Identify which cell holds the provided text, then report its [X, Y] central coordinate. 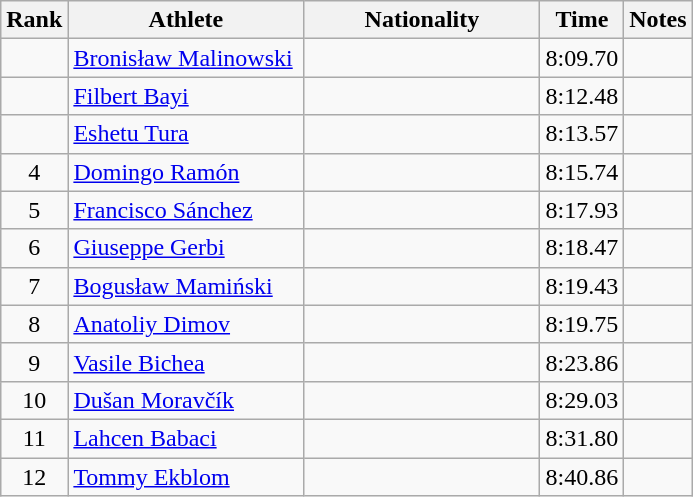
8:17.93 [582, 210]
8:23.86 [582, 362]
Filbert Bayi [186, 96]
8:40.86 [582, 477]
8:29.03 [582, 400]
Bronisław Malinowski [186, 58]
4 [34, 172]
Notes [658, 20]
8:12.48 [582, 96]
Tommy Ekblom [186, 477]
8:13.57 [582, 134]
Giuseppe Gerbi [186, 248]
8:19.43 [582, 286]
8:15.74 [582, 172]
Athlete [186, 20]
Lahcen Babaci [186, 438]
8:09.70 [582, 58]
Anatoliy Dimov [186, 324]
Francisco Sánchez [186, 210]
Domingo Ramón [186, 172]
Time [582, 20]
9 [34, 362]
5 [34, 210]
Eshetu Tura [186, 134]
11 [34, 438]
8 [34, 324]
8:19.75 [582, 324]
Nationality [422, 20]
12 [34, 477]
Dušan Moravčík [186, 400]
Bogusław Mamiński [186, 286]
Rank [34, 20]
8:18.47 [582, 248]
8:31.80 [582, 438]
7 [34, 286]
Vasile Bichea [186, 362]
10 [34, 400]
6 [34, 248]
